Detect which cell encompasses the target text, then output its (x, y) center coordinate. 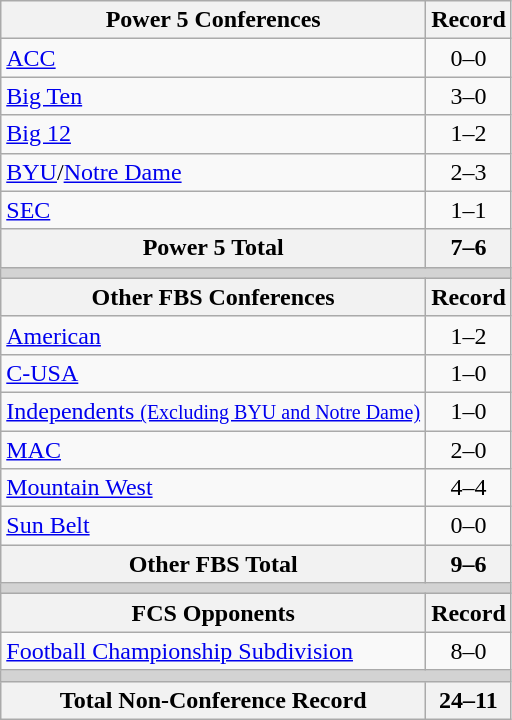
American (214, 335)
Power 5 Conferences (214, 20)
Power 5 Total (214, 248)
Big Ten (214, 96)
1–1 (469, 210)
Big 12 (214, 134)
7–6 (469, 248)
24–11 (469, 700)
ACC (214, 58)
4–4 (469, 488)
Independents (Excluding BYU and Notre Dame) (214, 411)
Football Championship Subdivision (214, 651)
8–0 (469, 651)
MAC (214, 449)
2–3 (469, 172)
2–0 (469, 449)
BYU/Notre Dame (214, 172)
FCS Opponents (214, 613)
Sun Belt (214, 526)
Other FBS Total (214, 564)
Total Non-Conference Record (214, 700)
SEC (214, 210)
3–0 (469, 96)
9–6 (469, 564)
C-USA (214, 373)
Other FBS Conferences (214, 297)
Mountain West (214, 488)
